Output the [X, Y] coordinate of the center of the cell containing the given text.  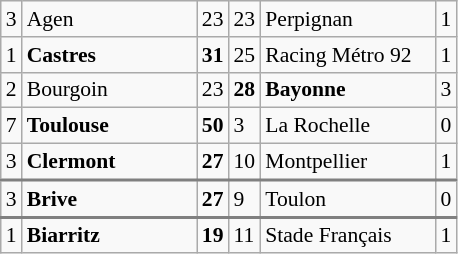
Montpellier [348, 162]
Clermont [110, 162]
Toulouse [110, 126]
Biarritz [110, 235]
7 [12, 126]
31 [213, 55]
Stade Français [348, 235]
50 [213, 126]
11 [245, 235]
19 [213, 235]
2 [12, 90]
Bourgoin [110, 90]
Perpignan [348, 19]
9 [245, 198]
Bayonne [348, 90]
La Rochelle [348, 126]
10 [245, 162]
28 [245, 90]
Brive [110, 198]
25 [245, 55]
Toulon [348, 198]
Agen [110, 19]
Castres [110, 55]
Racing Métro 92 [348, 55]
